Find where the given text appears and provide that cell's center as (x, y) coordinate. 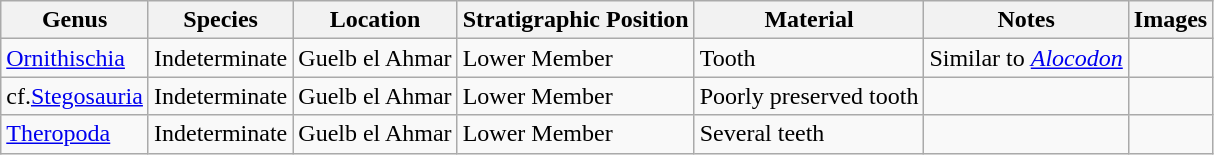
Location (375, 20)
Species (220, 20)
Notes (1026, 20)
Material (809, 20)
Ornithischia (75, 58)
Genus (75, 20)
Stratigraphic Position (576, 20)
Poorly preserved tooth (809, 96)
Tooth (809, 58)
Several teeth (809, 134)
Similar to Alocodon (1026, 58)
cf.Stegosauria (75, 96)
Images (1170, 20)
Theropoda (75, 134)
